Locate the cell with the specified text and output its [X, Y] center coordinate. 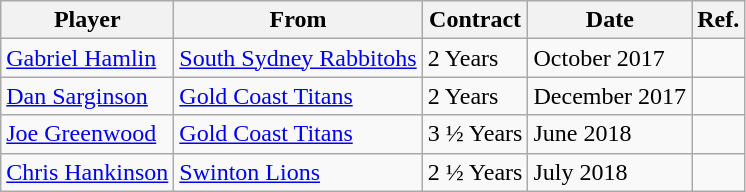
2 ½ Years [475, 172]
Dan Sarginson [88, 96]
Gabriel Hamlin [88, 58]
Ref. [718, 20]
Contract [475, 20]
From [298, 20]
Date [610, 20]
June 2018 [610, 134]
Swinton Lions [298, 172]
July 2018 [610, 172]
Joe Greenwood [88, 134]
Player [88, 20]
3 ½ Years [475, 134]
December 2017 [610, 96]
Chris Hankinson [88, 172]
South Sydney Rabbitohs [298, 58]
October 2017 [610, 58]
